Output the [X, Y] coordinate of the center of the cell containing the given text.  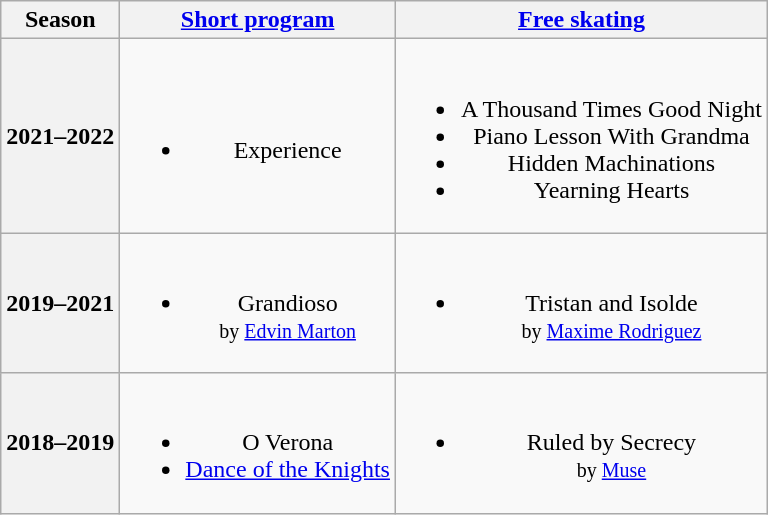
Ruled by Secrecy by Muse [581, 443]
2019–2021 [60, 303]
O VeronaDance of the Knights [258, 443]
Free skating [581, 20]
Grandioso by Edvin Marton [258, 303]
2018–2019 [60, 443]
A Thousand Times Good Night Piano Lesson With Grandma Hidden MachinationsYearning Hearts [581, 136]
Short program [258, 20]
Experience [258, 136]
2021–2022 [60, 136]
Season [60, 20]
Tristan and Isolde by Maxime Rodriguez [581, 303]
